Find where the given text appears and provide that cell's center as [x, y] coordinate. 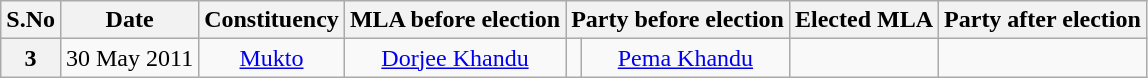
Elected MLA [864, 20]
Party after election [1043, 20]
Party before election [678, 20]
MLA before election [454, 20]
S.No [31, 20]
Pema Khandu [685, 58]
Constituency [272, 20]
Date [129, 20]
3 [31, 58]
Dorjee Khandu [454, 58]
Mukto [272, 58]
30 May 2011 [129, 58]
